Identify which cell holds the provided text, then report its [x, y] central coordinate. 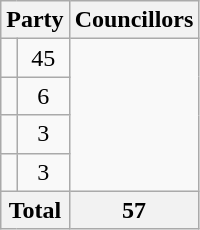
Councillors [134, 20]
Party [35, 20]
6 [43, 96]
Total [35, 210]
57 [134, 210]
45 [43, 58]
